Detect which cell encompasses the target text, then output its [X, Y] center coordinate. 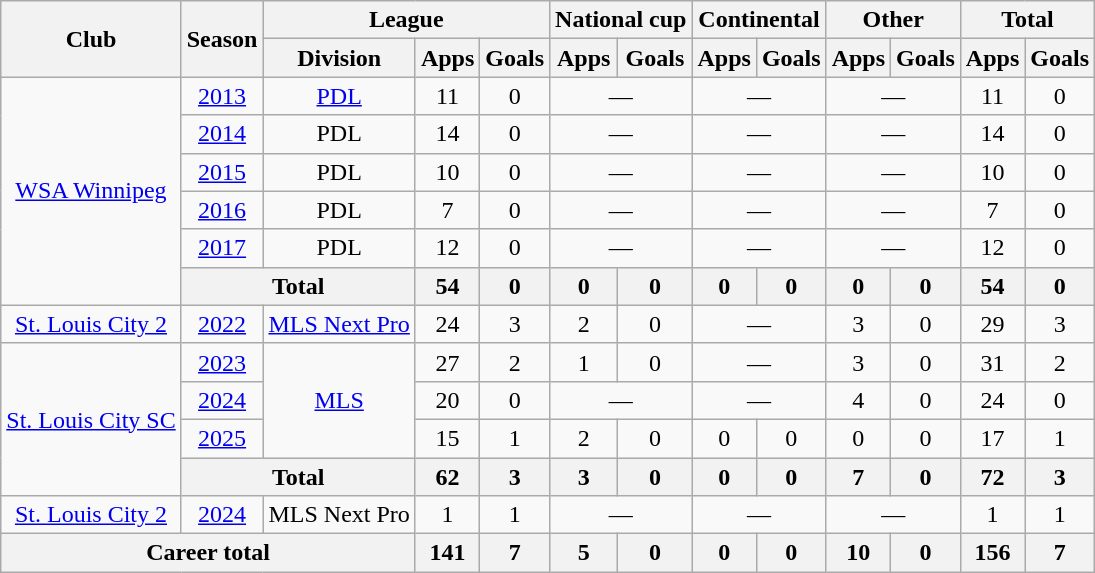
National cup [621, 20]
2023 [222, 362]
156 [992, 553]
Career total [208, 553]
Club [91, 39]
Other [893, 20]
2022 [222, 324]
Continental [759, 20]
2013 [222, 96]
5 [584, 553]
72 [992, 477]
St. Louis City SC [91, 419]
15 [447, 438]
27 [447, 362]
WSA Winnipeg [91, 191]
20 [447, 400]
29 [992, 324]
Division [339, 58]
62 [447, 477]
Season [222, 39]
2016 [222, 210]
2017 [222, 248]
2015 [222, 172]
2014 [222, 134]
MLS [339, 400]
17 [992, 438]
2025 [222, 438]
31 [992, 362]
141 [447, 553]
League [406, 20]
4 [858, 400]
